Provide the [x, y] coordinate of the cell's center where the given text is located.  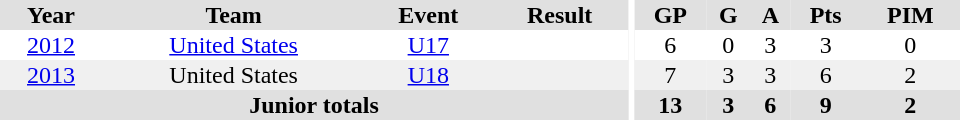
Pts [826, 15]
G [728, 15]
U17 [428, 45]
13 [670, 105]
2012 [51, 45]
GP [670, 15]
Junior totals [314, 105]
Result [560, 15]
Year [51, 15]
9 [826, 105]
7 [670, 75]
PIM [910, 15]
A [770, 15]
Team [234, 15]
U18 [428, 75]
Event [428, 15]
2013 [51, 75]
